Find where the given text appears and provide that cell's center as (x, y) coordinate. 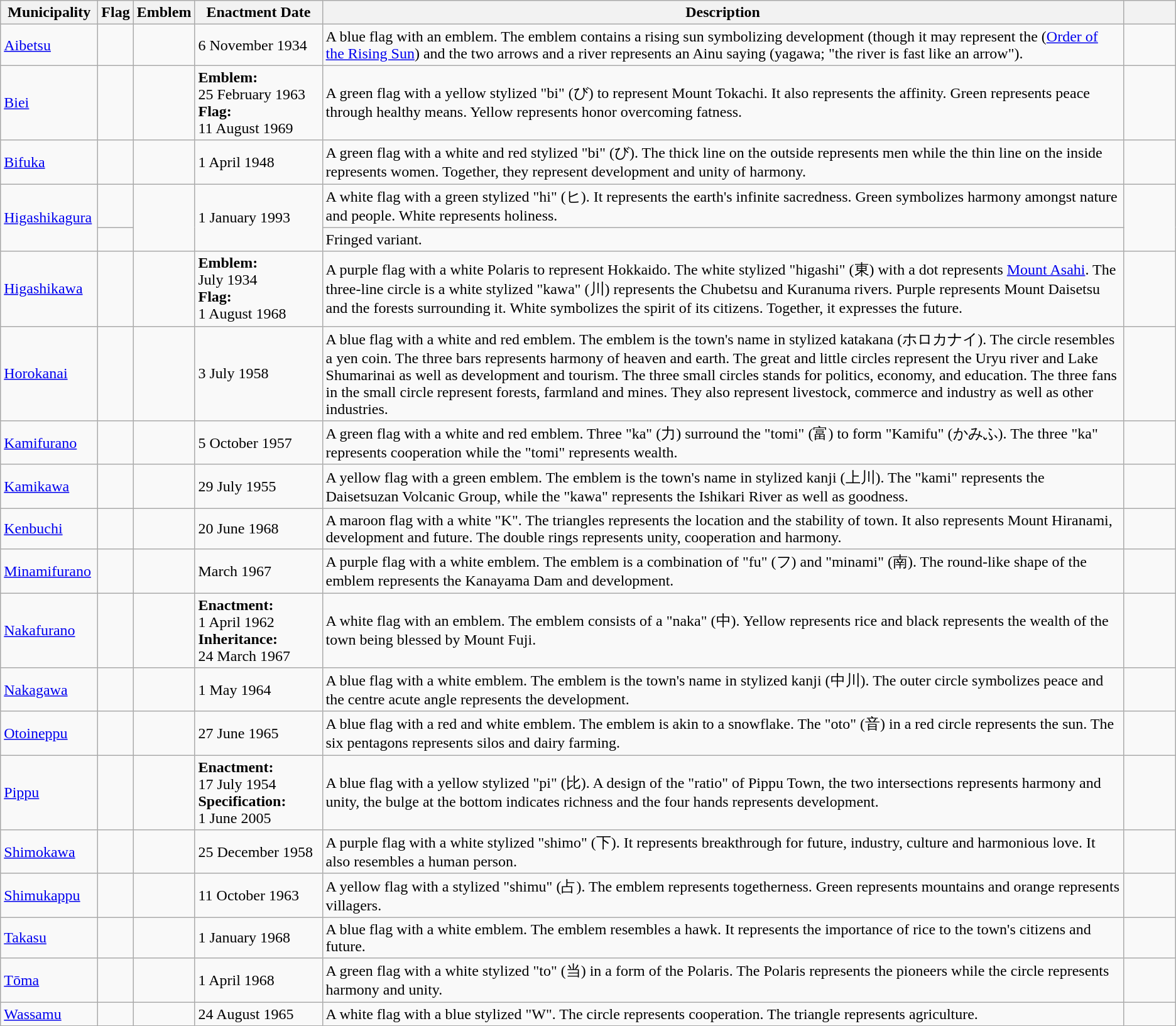
A white flag with a blue stylized "W". The circle represents cooperation. The triangle represents agriculture. (722, 1013)
Kamifurano (49, 443)
Higashikawa (49, 289)
11 October 1963 (259, 895)
A yellow flag with a stylized "shimu" (占). The emblem represents togetherness. Green represents mountains and orange represents villagers. (722, 895)
1 January 1968 (259, 937)
March 1967 (259, 571)
1 May 1964 (259, 690)
1 April 1968 (259, 980)
Pippu (49, 793)
A blue flag with a white emblem. The emblem resembles a hawk. It represents the importance of rice to the town's citizens and future. (722, 937)
25 December 1958 (259, 852)
Shimukappu (49, 895)
Wassamu (49, 1013)
1 April 1948 (259, 162)
Minamifurano (49, 571)
Kamikawa (49, 486)
Description (722, 13)
5 October 1957 (259, 443)
Emblem (164, 13)
Fringed variant. (722, 239)
Nakagawa (49, 690)
Tōma (49, 980)
Enactment:1 April 1962Inheritance:24 March 1967 (259, 631)
27 June 1965 (259, 733)
Biei (49, 103)
29 July 1955 (259, 486)
Nakafurano (49, 631)
Enactment:17 July 1954Specification:1 June 2005 (259, 793)
Takasu (49, 937)
24 August 1965 (259, 1013)
Flag (116, 13)
Otoineppu (49, 733)
Horokanai (49, 373)
6 November 1934 (259, 45)
20 June 1968 (259, 529)
3 July 1958 (259, 373)
Bifuka (49, 162)
Aibetsu (49, 45)
Shimokawa (49, 852)
1 January 1993 (259, 217)
Enactment Date (259, 13)
Higashikagura (49, 217)
Municipality (49, 13)
Emblem:25 February 1963Flag:11 August 1969 (259, 103)
Kenbuchi (49, 529)
Emblem:July 1934Flag:1 August 1968 (259, 289)
